Provide the [x, y] coordinate of the cell's center where the given text is located.  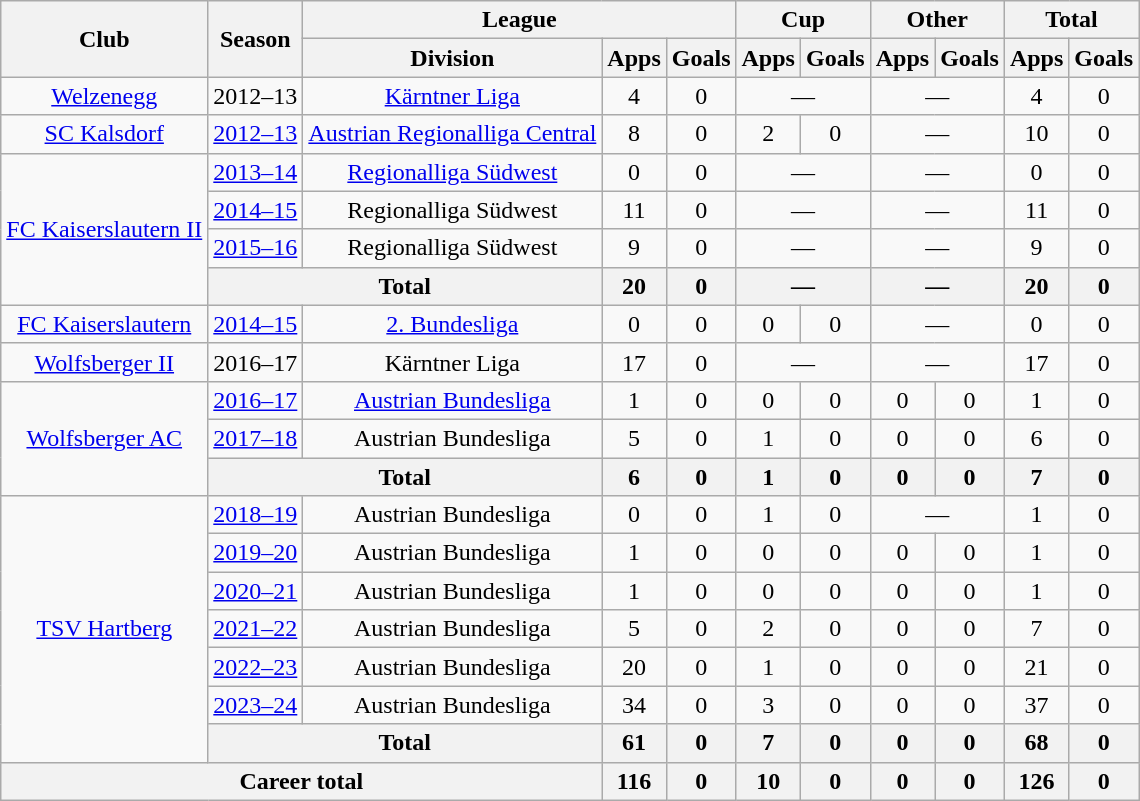
FC Kaiserslautern II [104, 229]
61 [634, 743]
21 [1036, 667]
68 [1036, 743]
Career total [302, 781]
Other [937, 20]
FC Kaiserslautern [104, 324]
2013–14 [256, 172]
2021–22 [256, 629]
Welzenegg [104, 96]
116 [634, 781]
2022–23 [256, 667]
2019–20 [256, 553]
Club [104, 39]
Wolfsberger AC [104, 438]
Season [256, 39]
2020–21 [256, 591]
Austrian Regionalliga Central [452, 134]
TSV Hartberg [104, 629]
2018–19 [256, 515]
3 [768, 705]
Wolfsberger II [104, 362]
8 [634, 134]
34 [634, 705]
2017–18 [256, 438]
League [520, 20]
37 [1036, 705]
Division [452, 58]
SC Kalsdorf [104, 134]
2. Bundesliga [452, 324]
Cup [803, 20]
2015–16 [256, 248]
2023–24 [256, 705]
126 [1036, 781]
